Pinpoint the cell where the given text exists, returning its (X, Y) midpoint coordinate. 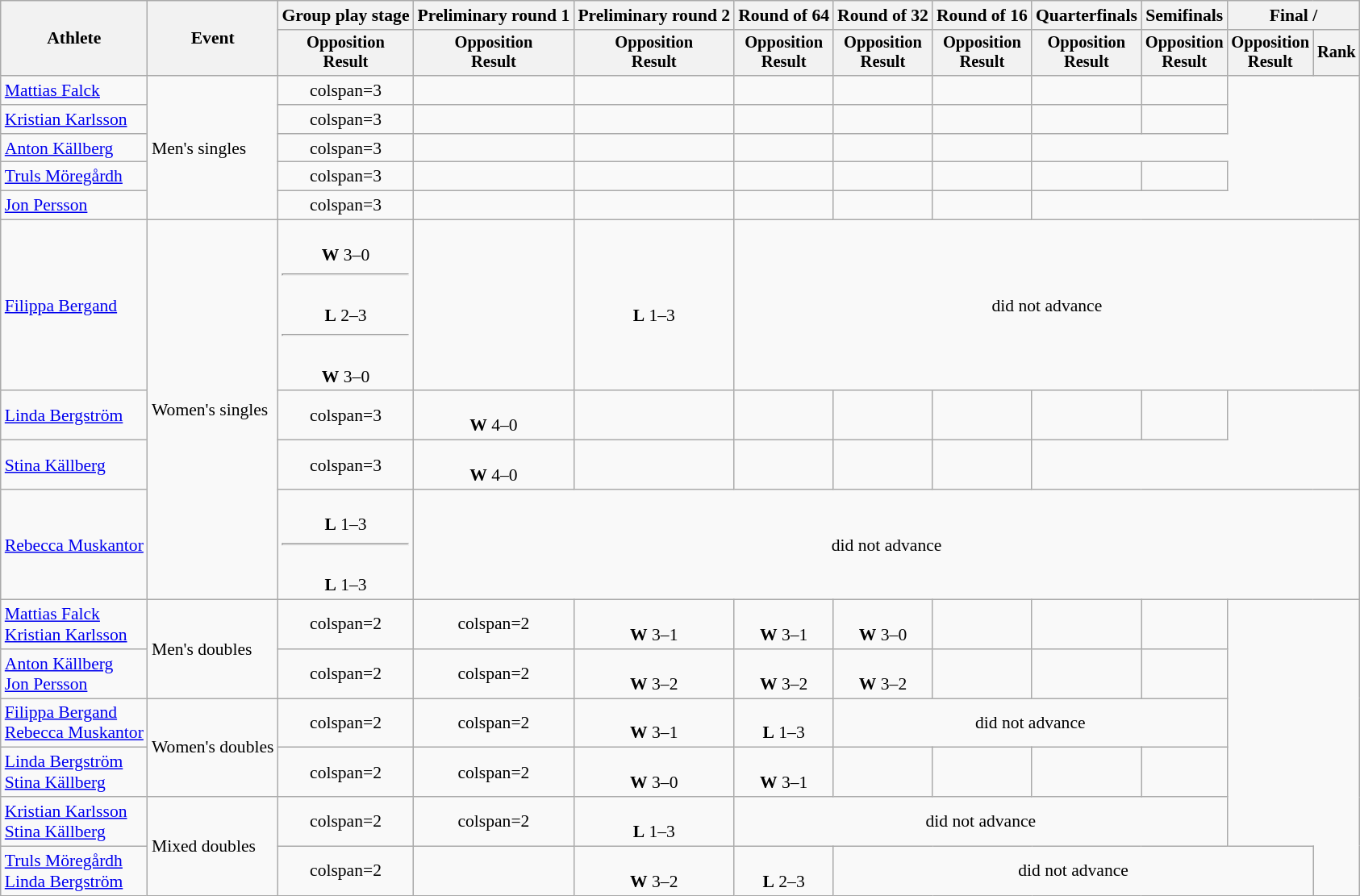
Anton KällbergJon Persson (74, 674)
Filippa Bergand (74, 306)
Rank (1337, 53)
Round of 16 (982, 15)
Preliminary round 1 (494, 15)
Group play stage (345, 15)
Mattias FalckKristian Karlsson (74, 624)
Round of 64 (784, 15)
Rebecca Muskantor (74, 545)
Linda Bergström (74, 416)
Men's doubles (213, 649)
Mattias Falck (74, 90)
Quarterfinals (1087, 15)
Kristian Karlsson (74, 119)
Women's singles (213, 410)
L 2–3 (784, 871)
Preliminary round 2 (653, 15)
Truls MöregårdhLinda Bergström (74, 871)
Linda BergströmStina Källberg (74, 773)
Truls Möregårdh (74, 177)
Filippa BergandRebecca Muskantor (74, 723)
Final / (1293, 15)
W 3–0L 2–3W 3–0 (345, 306)
Round of 32 (882, 15)
L 1–3L 1–3 (345, 545)
Mixed doubles (213, 846)
Women's doubles (213, 748)
Athlete (74, 39)
Jon Persson (74, 206)
Stina Källberg (74, 465)
Anton Källberg (74, 148)
Kristian KarlssonStina Källberg (74, 821)
Event (213, 39)
Semifinals (1184, 15)
Men's singles (213, 148)
